Determine the (X, Y) coordinate at the center of the cell enclosing the given text.  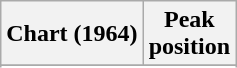
Peakposition (189, 34)
Chart (1964) (72, 34)
